Pinpoint the cell where the given text exists, returning its [X, Y] midpoint coordinate. 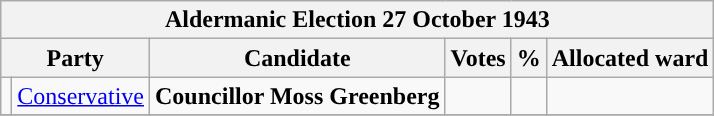
Party [76, 58]
Councillor Moss Greenberg [298, 96]
Aldermanic Election 27 October 1943 [358, 20]
% [528, 58]
Candidate [298, 58]
Votes [478, 58]
Conservative [81, 96]
Allocated ward [630, 58]
